Output the (x, y) coordinate of the center of the cell containing the given text.  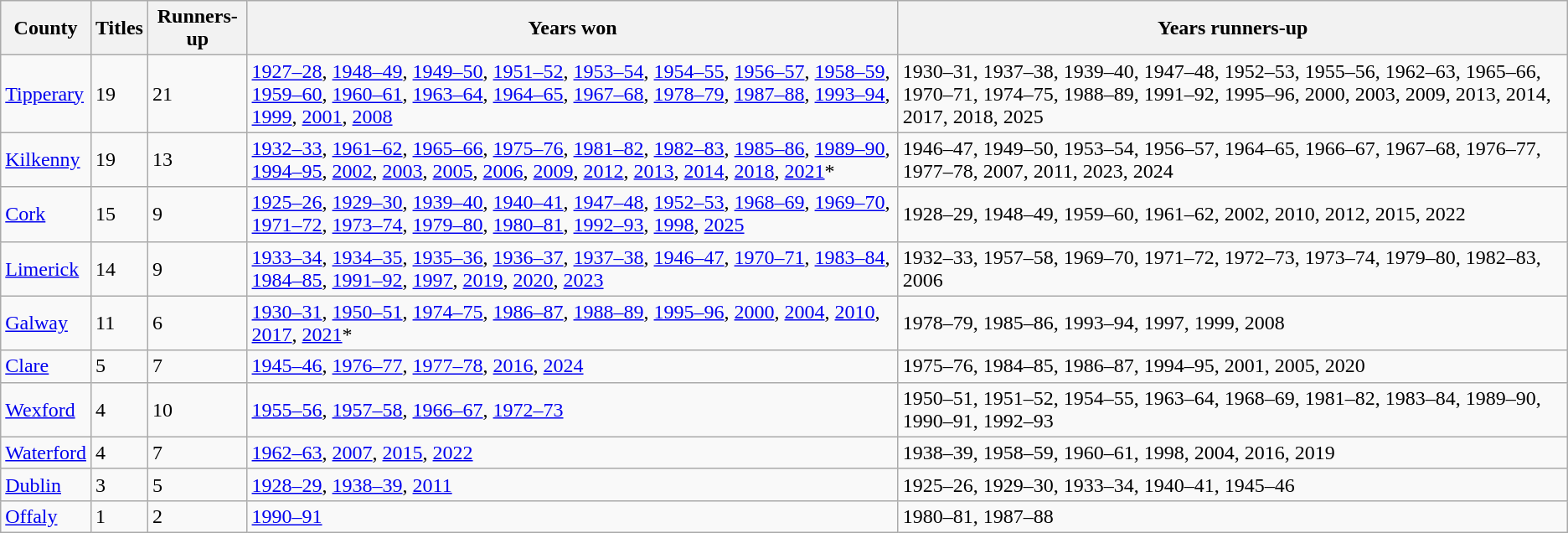
1930–31, 1950–51, 1974–75, 1986–87, 1988–89, 1995–96, 2000, 2004, 2010, 2017, 2021* (573, 323)
21 (198, 94)
1955–56, 1957–58, 1966–67, 1972–73 (573, 409)
Kilkenny (46, 159)
14 (119, 268)
1962–63, 2007, 2015, 2022 (573, 453)
11 (119, 323)
1975–76, 1984–85, 1986–87, 1994–95, 2001, 2005, 2020 (1233, 366)
Dublin (46, 484)
1990–91 (573, 516)
1932–33, 1957–58, 1969–70, 1971–72, 1972–73, 1973–74, 1979–80, 1982–83, 2006 (1233, 268)
13 (198, 159)
County (46, 28)
Wexford (46, 409)
Cork (46, 215)
1945–46, 1976–77, 1977–78, 2016, 2024 (573, 366)
1950–51, 1951–52, 1954–55, 1963–64, 1968–69, 1981–82, 1983–84, 1989–90, 1990–91, 1992–93 (1233, 409)
1933–34, 1934–35, 1935–36, 1936–37, 1937–38, 1946–47, 1970–71, 1983–84, 1984–85, 1991–92, 1997, 2019, 2020, 2023 (573, 268)
6 (198, 323)
Limerick (46, 268)
Waterford (46, 453)
1 (119, 516)
Titles (119, 28)
1946–47, 1949–50, 1953–54, 1956–57, 1964–65, 1966–67, 1967–68, 1976–77, 1977–78, 2007, 2011, 2023, 2024 (1233, 159)
Offaly (46, 516)
1928–29, 1938–39, 2011 (573, 484)
Galway (46, 323)
1928–29, 1948–49, 1959–60, 1961–62, 2002, 2010, 2012, 2015, 2022 (1233, 215)
Years runners-up (1233, 28)
10 (198, 409)
1938–39, 1958–59, 1960–61, 1998, 2004, 2016, 2019 (1233, 453)
3 (119, 484)
1925–26, 1929–30, 1933–34, 1940–41, 1945–46 (1233, 484)
Years won (573, 28)
2 (198, 516)
1932–33, 1961–62, 1965–66, 1975–76, 1981–82, 1982–83, 1985–86, 1989–90, 1994–95, 2002, 2003, 2005, 2006, 2009, 2012, 2013, 2014, 2018, 2021* (573, 159)
1980–81, 1987–88 (1233, 516)
Runners-up (198, 28)
1978–79, 1985–86, 1993–94, 1997, 1999, 2008 (1233, 323)
15 (119, 215)
Tipperary (46, 94)
1925–26, 1929–30, 1939–40, 1940–41, 1947–48, 1952–53, 1968–69, 1969–70, 1971–72, 1973–74, 1979–80, 1980–81, 1992–93, 1998, 2025 (573, 215)
Clare (46, 366)
